Detect which cell encompasses the target text, then output its (x, y) center coordinate. 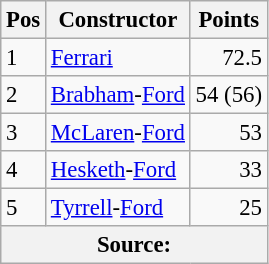
53 (228, 133)
Ferrari (118, 58)
33 (228, 170)
72.5 (228, 58)
54 (56) (228, 95)
25 (228, 208)
Source: (134, 245)
Pos (24, 20)
Brabham-Ford (118, 95)
2 (24, 95)
McLaren-Ford (118, 133)
3 (24, 133)
4 (24, 170)
Constructor (118, 20)
5 (24, 208)
1 (24, 58)
Tyrrell-Ford (118, 208)
Points (228, 20)
Hesketh-Ford (118, 170)
